Identify which cell holds the provided text, then report its [x, y] central coordinate. 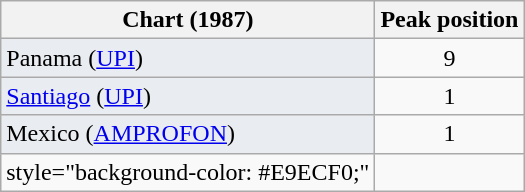
style="background-color: #E9ECF0;" [188, 172]
Chart (1987) [188, 20]
9 [450, 58]
Peak position [450, 20]
Panama (UPI) [188, 58]
Santiago (UPI) [188, 96]
Mexico (AMPROFON) [188, 134]
